From the cell containing the given text, extract its center point as [X, Y] coordinate. 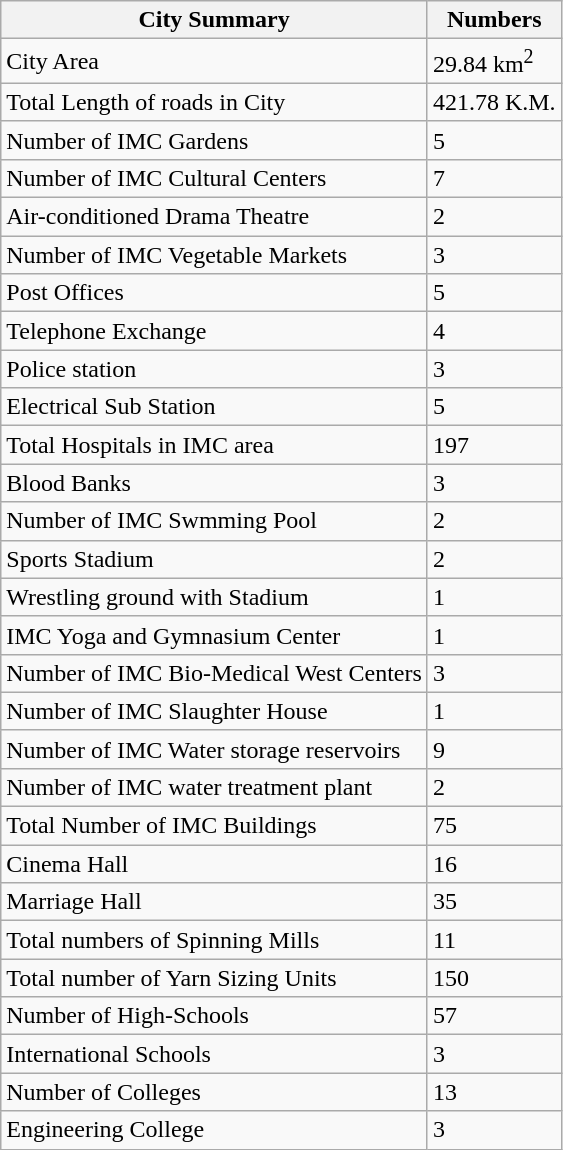
Number of IMC Bio-Medical West Centers [214, 673]
Number of IMC Slaughter House [214, 711]
Total Length of roads in City [214, 102]
Number of IMC Swmming Pool [214, 521]
Engineering College [214, 1130]
Air-conditioned Drama Theatre [214, 217]
197 [494, 445]
Electrical Sub Station [214, 407]
City Area [214, 62]
Numbers [494, 20]
Number of IMC Water storage reservoirs [214, 749]
Telephone Exchange [214, 331]
150 [494, 978]
Number of High-Schools [214, 1016]
Blood Banks [214, 483]
Wrestling ground with Stadium [214, 597]
Total Number of IMC Buildings [214, 826]
Number of Colleges [214, 1092]
Post Offices [214, 293]
Total numbers of Spinning Mills [214, 940]
75 [494, 826]
Total Hospitals in IMC area [214, 445]
Cinema Hall [214, 864]
Marriage Hall [214, 902]
29.84 km2 [494, 62]
35 [494, 902]
Police station [214, 369]
International Schools [214, 1054]
13 [494, 1092]
7 [494, 178]
Number of IMC water treatment plant [214, 787]
IMC Yoga and Gymnasium Center [214, 635]
16 [494, 864]
Number of IMC Gardens [214, 140]
Number of IMC Cultural Centers [214, 178]
Total number of Yarn Sizing Units [214, 978]
57 [494, 1016]
421.78 K.M. [494, 102]
4 [494, 331]
Number of IMC Vegetable Markets [214, 255]
11 [494, 940]
City Summary [214, 20]
9 [494, 749]
Sports Stadium [214, 559]
